Output the (x, y) coordinate of the center of the cell containing the given text.  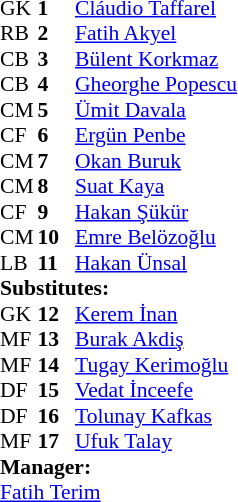
10 (57, 237)
2 (57, 33)
17 (57, 441)
RB (19, 33)
15 (57, 391)
12 (57, 314)
Ufuk Talay (156, 441)
Manager: (118, 467)
Substitutes: (118, 289)
LB (19, 263)
Fatih Akyel (156, 33)
Hakan Şükür (156, 212)
14 (57, 365)
4 (57, 85)
Vedat İnceefe (156, 391)
GK (19, 314)
Kerem İnan (156, 314)
Bülent Korkmaz (156, 59)
Tolunay Kafkas (156, 416)
11 (57, 263)
7 (57, 161)
5 (57, 110)
8 (57, 187)
Emre Belözoğlu (156, 237)
13 (57, 339)
Suat Kaya (156, 187)
Ergün Penbe (156, 135)
16 (57, 416)
9 (57, 212)
Okan Buruk (156, 161)
Ümit Davala (156, 110)
Gheorghe Popescu (156, 85)
Burak Akdiş (156, 339)
Hakan Ünsal (156, 263)
3 (57, 59)
6 (57, 135)
Tugay Kerimoğlu (156, 365)
